Pinpoint the cell where the given text exists, returning its [x, y] midpoint coordinate. 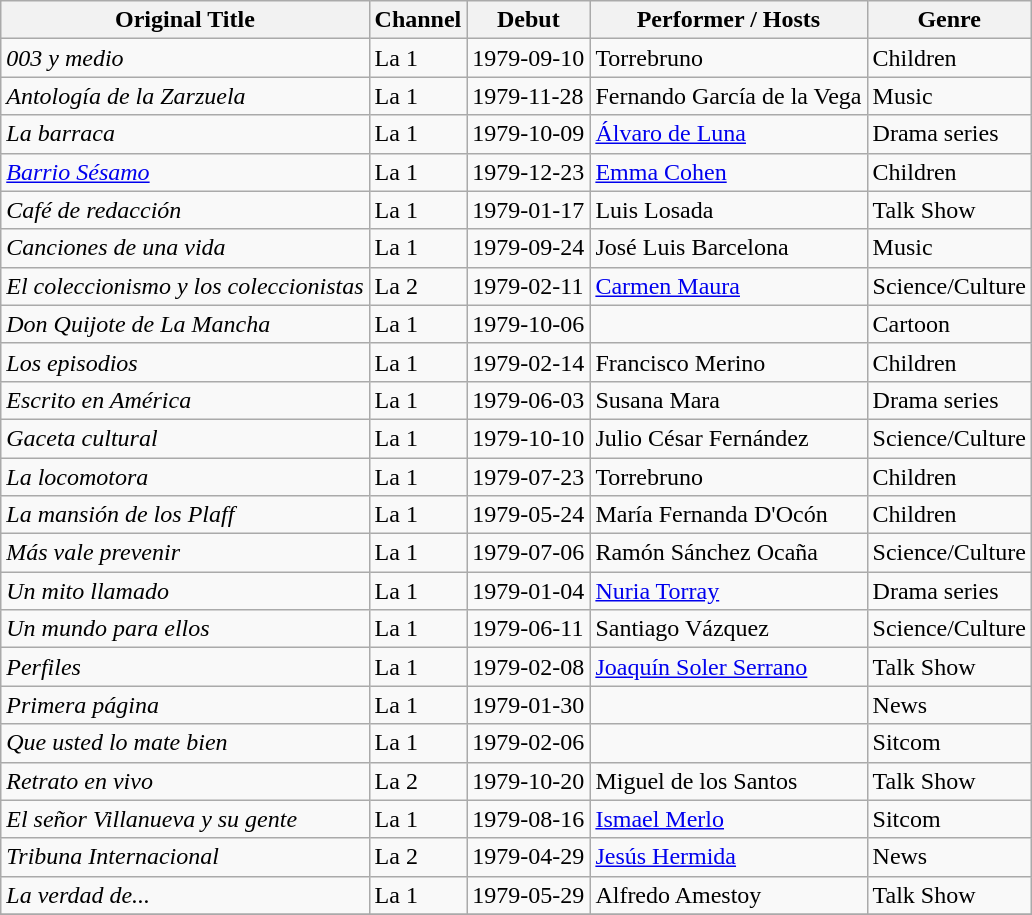
Antología de la Zarzuela [185, 96]
Álvaro de Luna [728, 134]
1979-09-24 [528, 248]
Alfredo Amestoy [728, 895]
1979-02-11 [528, 286]
1979-05-24 [528, 515]
María Fernanda D'Ocón [728, 515]
Un mito llamado [185, 591]
1979-10-06 [528, 324]
Fernando García de la Vega [728, 96]
Barrio Sésamo [185, 172]
Performer / Hosts [728, 20]
1979-01-30 [528, 705]
1979-06-11 [528, 629]
1979-10-09 [528, 134]
La barraca [185, 134]
Que usted lo mate bien [185, 743]
003 y medio [185, 58]
1979-02-06 [528, 743]
Los episodios [185, 362]
Original Title [185, 20]
Canciones de una vida [185, 248]
1979-05-29 [528, 895]
Gaceta cultural [185, 438]
1979-07-06 [528, 553]
1979-09-10 [528, 58]
El señor Villanueva y su gente [185, 819]
Escrito en América [185, 400]
Miguel de los Santos [728, 781]
La mansión de los Plaff [185, 515]
Perfiles [185, 667]
Más vale prevenir [185, 553]
Carmen Maura [728, 286]
1979-08-16 [528, 819]
Don Quijote de La Mancha [185, 324]
Café de redacción [185, 210]
Santiago Vázquez [728, 629]
Channel [418, 20]
Luis Losada [728, 210]
Joaquín Soler Serrano [728, 667]
1979-01-17 [528, 210]
Susana Mara [728, 400]
La locomotora [185, 477]
Un mundo para ellos [185, 629]
Genre [949, 20]
1979-01-04 [528, 591]
Tribuna Internacional [185, 857]
El coleccionismo y los coleccionistas [185, 286]
1979-07-23 [528, 477]
Debut [528, 20]
Julio César Fernández [728, 438]
1979-04-29 [528, 857]
Jesús Hermida [728, 857]
Ramón Sánchez Ocaña [728, 553]
Retrato en vivo [185, 781]
Cartoon [949, 324]
Ismael Merlo [728, 819]
1979-10-10 [528, 438]
Primera página [185, 705]
José Luis Barcelona [728, 248]
1979-06-03 [528, 400]
Emma Cohen [728, 172]
Nuria Torray [728, 591]
1979-11-28 [528, 96]
La verdad de... [185, 895]
1979-02-08 [528, 667]
1979-10-20 [528, 781]
1979-02-14 [528, 362]
1979-12-23 [528, 172]
Francisco Merino [728, 362]
